Output the [X, Y] coordinate of the center of the cell containing the given text.  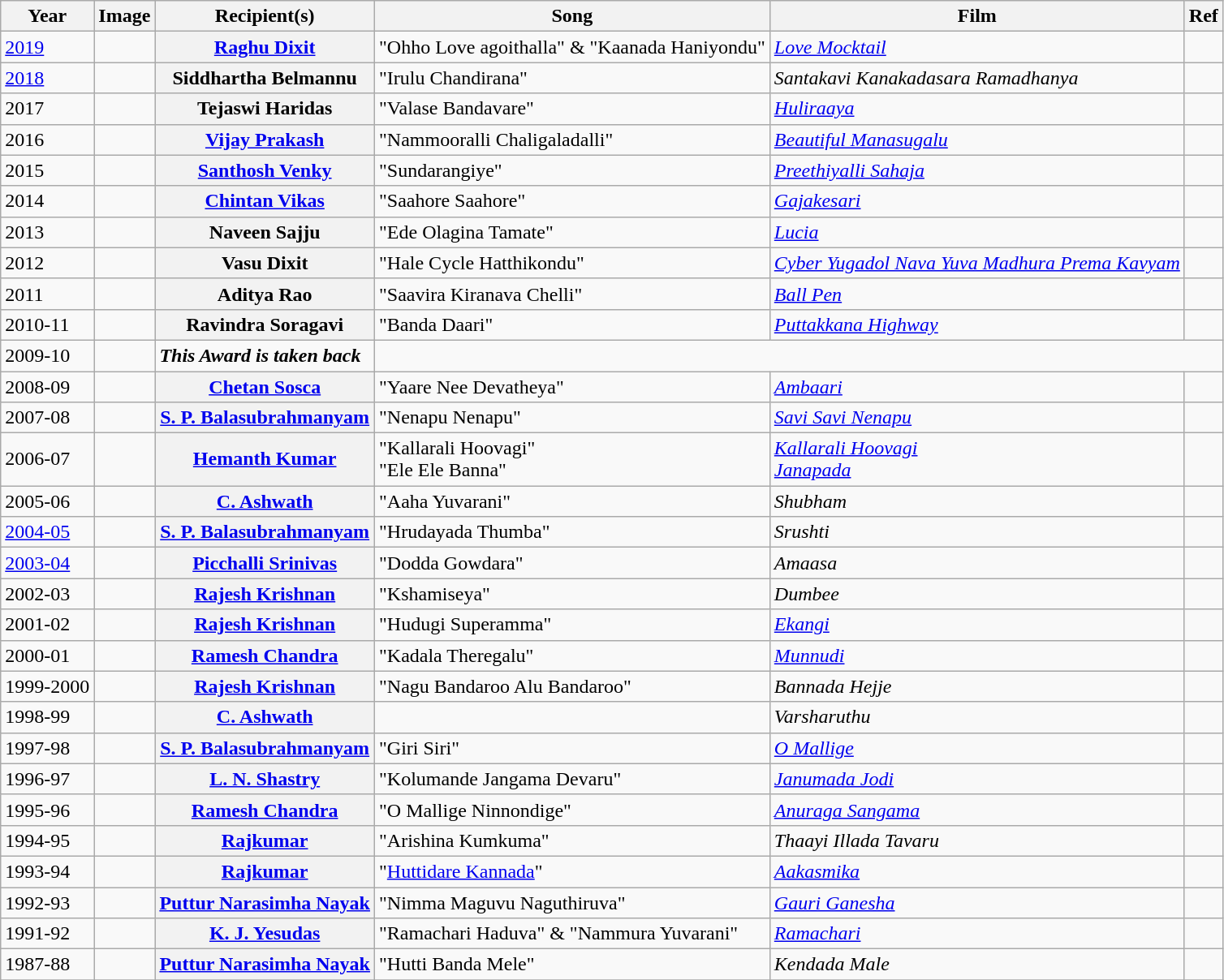
Santhosh Venky [265, 170]
Cyber Yugadol Nava Yuva Madhura Prema Kavyam [977, 263]
Savi Savi Nenapu [977, 418]
2014 [47, 201]
Dumbee [977, 594]
Song [571, 16]
Huliraaya [977, 109]
Tejaswi Haridas [265, 109]
Santakavi Kanakadasara Ramadhanya [977, 78]
Year [47, 16]
Gajakesari [977, 201]
L. N. Shastry [265, 779]
"Kadala Theregalu" [571, 655]
2012 [47, 263]
"Kolumande Jangama Devaru" [571, 779]
Anuraga Sangama [977, 810]
"Ohho Love agoithalla" & "Kaanada Haniyondu" [571, 47]
1992-93 [47, 903]
Amaasa [977, 563]
"Irulu Chandirana" [571, 78]
1994-95 [47, 840]
Varsharuthu [977, 717]
Beautiful Manasugalu [977, 140]
This Award is taken back [265, 355]
Film [977, 16]
Kendada Male [977, 965]
"Kshamiseya" [571, 594]
Love Mocktail [977, 47]
Munnudi [977, 655]
"Giri Siri" [571, 748]
"Nagu Bandaroo Alu Bandaroo" [571, 686]
2016 [47, 140]
K. J. Yesudas [265, 934]
Chetan Sosca [265, 387]
1996-97 [47, 779]
"Nenapu Nenapu" [571, 418]
Shubham [977, 501]
"Hrudayada Thumba" [571, 532]
"Kallarali Hoovagi""Ele Ele Banna" [571, 459]
2006-07 [47, 459]
2003-04 [47, 563]
2000-01 [47, 655]
2005-06 [47, 501]
2015 [47, 170]
Aakasmika [977, 871]
Bannada Hejje [977, 686]
2013 [47, 232]
"Huttidare Kannada" [571, 871]
"Saavira Kiranava Chelli" [571, 294]
"Hudugi Superamma" [571, 625]
Picchalli Srinivas [265, 563]
2002-03 [47, 594]
Vasu Dixit [265, 263]
"Ede Olagina Tamate" [571, 232]
"O Mallige Ninnondige" [571, 810]
Kallarali HoovagiJanapada [977, 459]
1987-88 [47, 965]
"Hutti Banda Mele" [571, 965]
1991-92 [47, 934]
"Aaha Yuvarani" [571, 501]
Preethiyalli Sahaja [977, 170]
Ekangi [977, 625]
Vijay Prakash [265, 140]
"Hale Cycle Hatthikondu" [571, 263]
2001-02 [47, 625]
1993-94 [47, 871]
2007-08 [47, 418]
Puttakkana Highway [977, 325]
Aditya Rao [265, 294]
2017 [47, 109]
Janumada Jodi [977, 779]
Raghu Dixit [265, 47]
Ref [1203, 16]
Siddhartha Belmannu [265, 78]
"Banda Daari" [571, 325]
2010-11 [47, 325]
Hemanth Kumar [265, 459]
2018 [47, 78]
"Valase Bandavare" [571, 109]
2008-09 [47, 387]
"Nimma Maguvu Naguthiruva" [571, 903]
1995-96 [47, 810]
Recipient(s) [265, 16]
Srushti [977, 532]
2004-05 [47, 532]
2019 [47, 47]
Image [125, 16]
Ramachari [977, 934]
"Dodda Gowdara" [571, 563]
Ball Pen [977, 294]
"Saahore Saahore" [571, 201]
2011 [47, 294]
Lucia [977, 232]
O Mallige [977, 748]
"Yaare Nee Devatheya" [571, 387]
Thaayi Illada Tavaru [977, 840]
"Sundarangiye" [571, 170]
2009-10 [47, 355]
"Arishina Kumkuma" [571, 840]
Naveen Sajju [265, 232]
1997-98 [47, 748]
Ravindra Soragavi [265, 325]
"Nammooralli Chaligaladalli" [571, 140]
Ambaari [977, 387]
1998-99 [47, 717]
"Ramachari Haduva" & "Nammura Yuvarani" [571, 934]
Chintan Vikas [265, 201]
Gauri Ganesha [977, 903]
1999-2000 [47, 686]
